For the text-containing cell, return its midpoint in (X, Y) coordinate format. 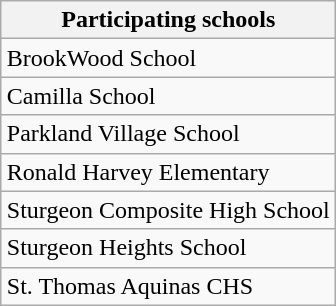
Participating schools (168, 20)
Sturgeon Composite High School (168, 210)
Parkland Village School (168, 134)
Sturgeon Heights School (168, 248)
BrookWood School (168, 58)
Camilla School (168, 96)
Ronald Harvey Elementary (168, 172)
St. Thomas Aquinas CHS (168, 286)
